Return [x, y] of the center of cell containing provided text 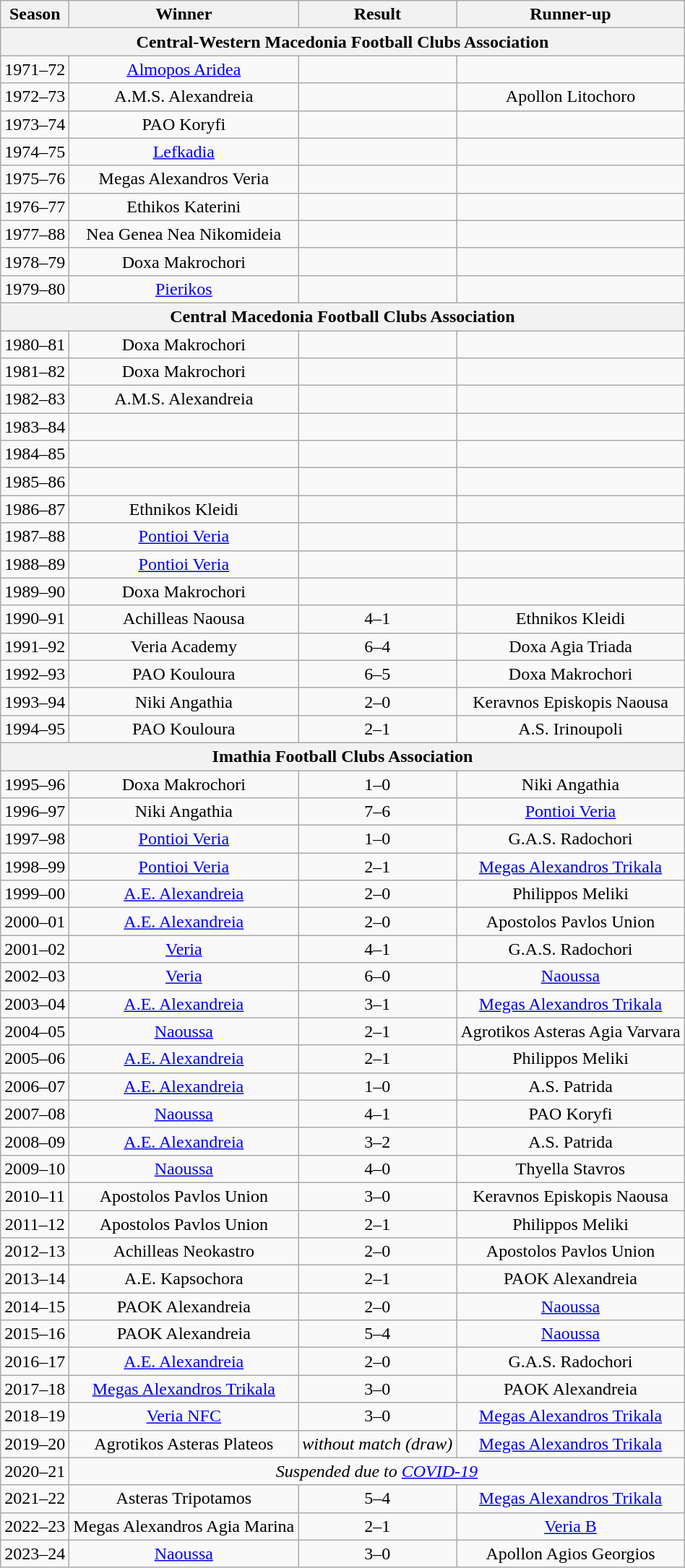
1987–88 [35, 537]
1985–86 [35, 482]
2004–05 [35, 1031]
1999–00 [35, 894]
3–2 [377, 1141]
Season [35, 14]
Achilleas Neokastro [184, 1252]
Result [377, 14]
A.S. Irinoupoli [571, 729]
7–6 [377, 812]
1996–97 [35, 812]
Pierikos [184, 289]
Thyella Stavros [571, 1169]
2015–16 [35, 1334]
Veria B [571, 1526]
Megas Alexandros Agia Marina [184, 1526]
Imathia Football Clubs Association [342, 756]
1994–95 [35, 729]
1977–88 [35, 234]
1971–72 [35, 69]
without match (draw) [377, 1444]
Asteras Tripotamos [184, 1499]
Central Macedonia Football Clubs Association [342, 316]
1982–83 [35, 399]
Agrotikos Asteras Plateos [184, 1444]
2000–01 [35, 922]
2011–12 [35, 1224]
1997–98 [35, 839]
1995–96 [35, 784]
1974–75 [35, 152]
2007–08 [35, 1114]
2014–15 [35, 1307]
1992–93 [35, 674]
Suspended due to COVID-19 [377, 1471]
2008–09 [35, 1141]
Winner [184, 14]
2021–22 [35, 1499]
4–0 [377, 1169]
2005–06 [35, 1059]
1991–92 [35, 646]
2020–21 [35, 1471]
2003–04 [35, 1004]
3–1 [377, 1004]
6–0 [377, 976]
Runner-up [571, 14]
1981–82 [35, 372]
Achilleas Naousa [184, 619]
6–5 [377, 674]
1975–76 [35, 179]
Apollon Litochoro [571, 97]
2023–24 [35, 1554]
Veria NFC [184, 1416]
A.E. Kapsochora [184, 1279]
2009–10 [35, 1169]
2018–19 [35, 1416]
1983–84 [35, 427]
1972–73 [35, 97]
Veria Academy [184, 646]
2022–23 [35, 1526]
2001–02 [35, 949]
Megas Alexandros Veria [184, 179]
2019–20 [35, 1444]
Agrotikos Asteras Agia Varvara [571, 1031]
1986–87 [35, 509]
1984–85 [35, 454]
Doxa Agia Triada [571, 646]
1978–79 [35, 261]
2012–13 [35, 1252]
Nea Genea Nea Nikomideia [184, 234]
1993–94 [35, 701]
2013–14 [35, 1279]
1990–91 [35, 619]
1988–89 [35, 564]
2002–03 [35, 976]
Apollon Agios Georgios [571, 1554]
Lefkadia [184, 152]
Ethikos Katerini [184, 207]
1998–99 [35, 867]
2010–11 [35, 1196]
2016–17 [35, 1361]
2017–18 [35, 1389]
1989–90 [35, 592]
1980–81 [35, 345]
2006–07 [35, 1086]
Central-Western Macedonia Football Clubs Association [342, 42]
1979–80 [35, 289]
Almopos Aridea [184, 69]
6–4 [377, 646]
1973–74 [35, 124]
1976–77 [35, 207]
